Identify which cell holds the provided text, then report its (x, y) central coordinate. 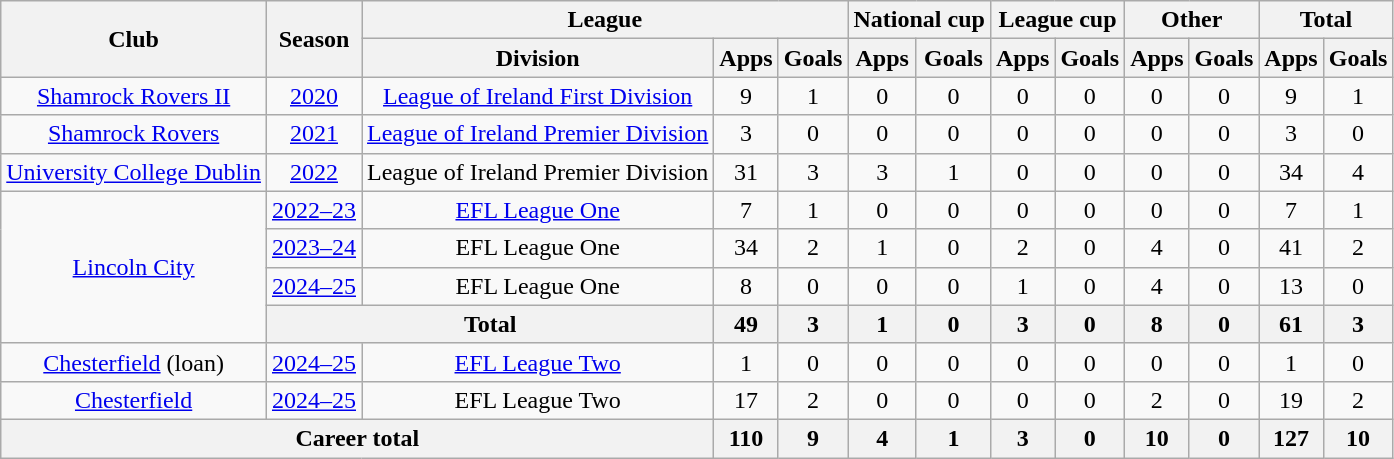
League of Ireland First Division (538, 96)
61 (1291, 324)
49 (746, 324)
13 (1291, 286)
127 (1291, 438)
League (605, 20)
17 (746, 400)
19 (1291, 400)
2022–23 (314, 210)
Division (538, 58)
Career total (358, 438)
2023–24 (314, 248)
31 (746, 172)
University College Dublin (134, 172)
League cup (1057, 20)
41 (1291, 248)
Club (134, 39)
Chesterfield (134, 400)
National cup (919, 20)
110 (746, 438)
2020 (314, 96)
Season (314, 39)
Lincoln City (134, 267)
Chesterfield (loan) (134, 362)
2021 (314, 134)
Shamrock Rovers (134, 134)
2022 (314, 172)
Shamrock Rovers II (134, 96)
Other (1192, 20)
